Capture the cell that displays the provided text and extract its (x, y) central coordinate. 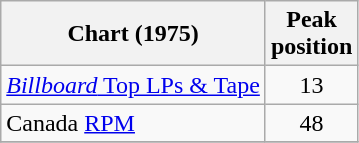
13 (311, 85)
Billboard Top LPs & Tape (134, 85)
Canada RPM (134, 123)
Chart (1975) (134, 34)
48 (311, 123)
Peakposition (311, 34)
